For the text-containing cell, return its midpoint in (x, y) coordinate format. 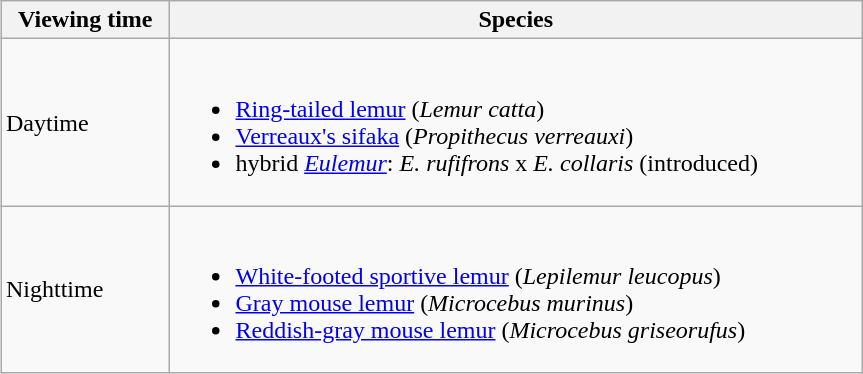
Daytime (84, 122)
Species (516, 20)
Nighttime (84, 290)
Viewing time (84, 20)
Ring-tailed lemur (Lemur catta)Verreaux's sifaka (Propithecus verreauxi)hybrid Eulemur: E. rufifrons x E. collaris (introduced) (516, 122)
White-footed sportive lemur (Lepilemur leucopus)Gray mouse lemur (Microcebus murinus)Reddish-gray mouse lemur (Microcebus griseorufus) (516, 290)
